Search for the cell housing the specified text and yield its (X, Y) center coordinate. 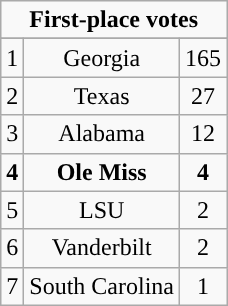
South Carolina (102, 286)
5 (12, 210)
7 (12, 286)
12 (204, 134)
Texas (102, 96)
Vanderbilt (102, 248)
165 (204, 58)
6 (12, 248)
Alabama (102, 134)
Ole Miss (102, 172)
27 (204, 96)
LSU (102, 210)
First-place votes (114, 20)
Georgia (102, 58)
3 (12, 134)
